Capture the cell that displays the provided text and extract its (x, y) central coordinate. 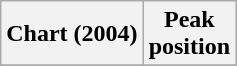
Peakposition (189, 34)
Chart (2004) (72, 34)
